Identify which cell holds the provided text, then report its [X, Y] central coordinate. 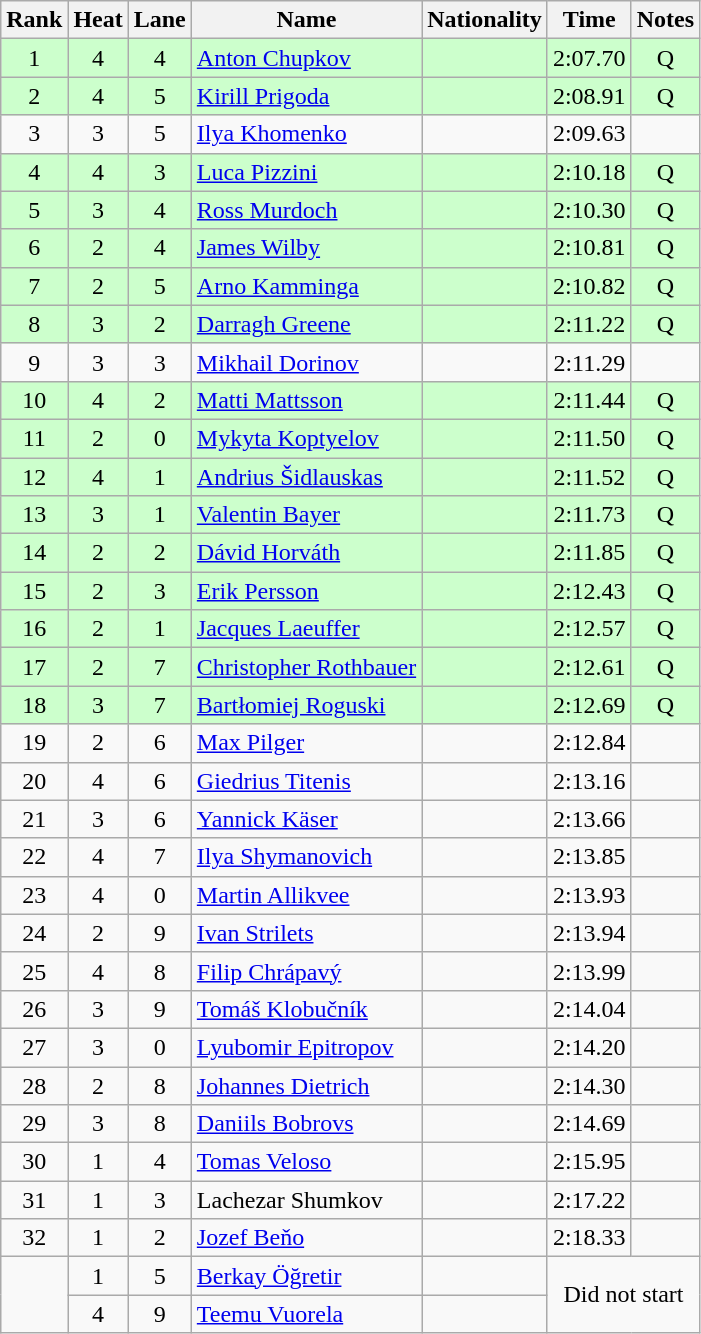
Valentin Bayer [306, 515]
22 [34, 857]
Lyubomir Epitropov [306, 1047]
2:09.63 [589, 134]
30 [34, 1162]
15 [34, 591]
Johannes Dietrich [306, 1085]
18 [34, 705]
Mykyta Koptyelov [306, 438]
27 [34, 1047]
Name [306, 20]
2:13.85 [589, 857]
2:07.70 [589, 58]
11 [34, 438]
32 [34, 1238]
Anton Chupkov [306, 58]
Tomas Veloso [306, 1162]
13 [34, 515]
Berkay Öğretir [306, 1276]
2:13.99 [589, 971]
Jacques Laeuffer [306, 629]
2:10.82 [589, 286]
29 [34, 1124]
2:11.52 [589, 477]
2:11.44 [589, 400]
2:14.69 [589, 1124]
2:12.69 [589, 705]
2:13.93 [589, 895]
Martin Allikvee [306, 895]
2:14.04 [589, 1009]
2:12.84 [589, 743]
2:18.33 [589, 1238]
14 [34, 553]
2:10.18 [589, 172]
Dávid Horváth [306, 553]
2:13.94 [589, 933]
2:15.95 [589, 1162]
Bartłomiej Roguski [306, 705]
Darragh Greene [306, 324]
Erik Persson [306, 591]
12 [34, 477]
Notes [665, 20]
Lane [160, 20]
2:11.50 [589, 438]
2:10.81 [589, 248]
Giedrius Titenis [306, 781]
26 [34, 1009]
19 [34, 743]
Arno Kamminga [306, 286]
2:11.85 [589, 553]
17 [34, 667]
Daniils Bobrovs [306, 1124]
Luca Pizzini [306, 172]
16 [34, 629]
2:11.73 [589, 515]
Lachezar Shumkov [306, 1200]
2:14.20 [589, 1047]
Matti Mattsson [306, 400]
24 [34, 933]
20 [34, 781]
2:10.30 [589, 210]
Rank [34, 20]
21 [34, 819]
31 [34, 1200]
Time [589, 20]
Did not start [623, 1295]
2:17.22 [589, 1200]
Filip Chrápavý [306, 971]
Andrius Šidlauskas [306, 477]
2:12.57 [589, 629]
Ilya Shymanovich [306, 857]
Kirill Prigoda [306, 96]
2:11.29 [589, 362]
James Wilby [306, 248]
Yannick Käser [306, 819]
2:13.66 [589, 819]
Teemu Vuorela [306, 1314]
Ross Murdoch [306, 210]
2:12.61 [589, 667]
2:13.16 [589, 781]
Ivan Strilets [306, 933]
25 [34, 971]
23 [34, 895]
28 [34, 1085]
Nationality [485, 20]
2:14.30 [589, 1085]
2:08.91 [589, 96]
Mikhail Dorinov [306, 362]
Ilya Khomenko [306, 134]
Max Pilger [306, 743]
Jozef Beňo [306, 1238]
10 [34, 400]
Christopher Rothbauer [306, 667]
Tomáš Klobučník [306, 1009]
2:11.22 [589, 324]
Heat [98, 20]
2:12.43 [589, 591]
